From the cell containing the given text, extract its center point as [X, Y] coordinate. 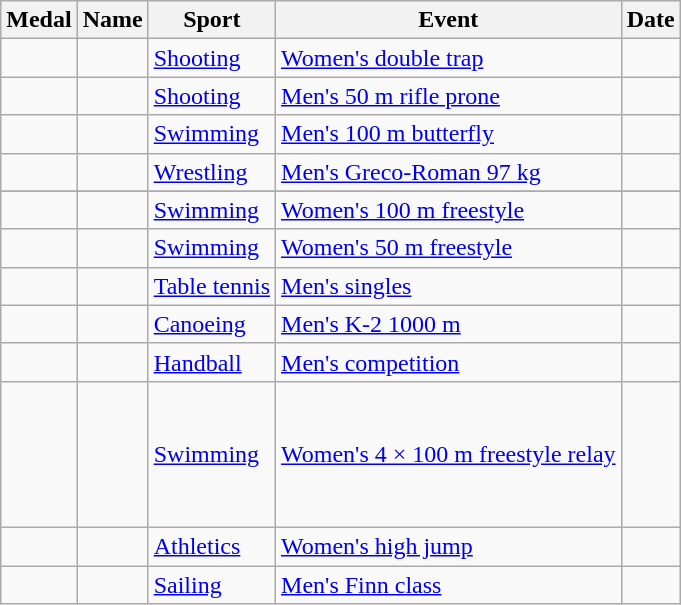
Women's 4 × 100 m freestyle relay [449, 454]
Athletics [212, 546]
Men's Greco-Roman 97 kg [449, 172]
Men's 50 m rifle prone [449, 96]
Women's 50 m freestyle [449, 248]
Handball [212, 362]
Wrestling [212, 172]
Sport [212, 20]
Medal [39, 20]
Date [650, 20]
Table tennis [212, 286]
Men's 100 m butterfly [449, 134]
Women's high jump [449, 546]
Men's singles [449, 286]
Women's double trap [449, 58]
Canoeing [212, 324]
Sailing [212, 585]
Event [449, 20]
Men's competition [449, 362]
Men's Finn class [449, 585]
Name [112, 20]
Women's 100 m freestyle [449, 210]
Men's K-2 1000 m [449, 324]
